Identify which cell holds the provided text, then report its [X, Y] central coordinate. 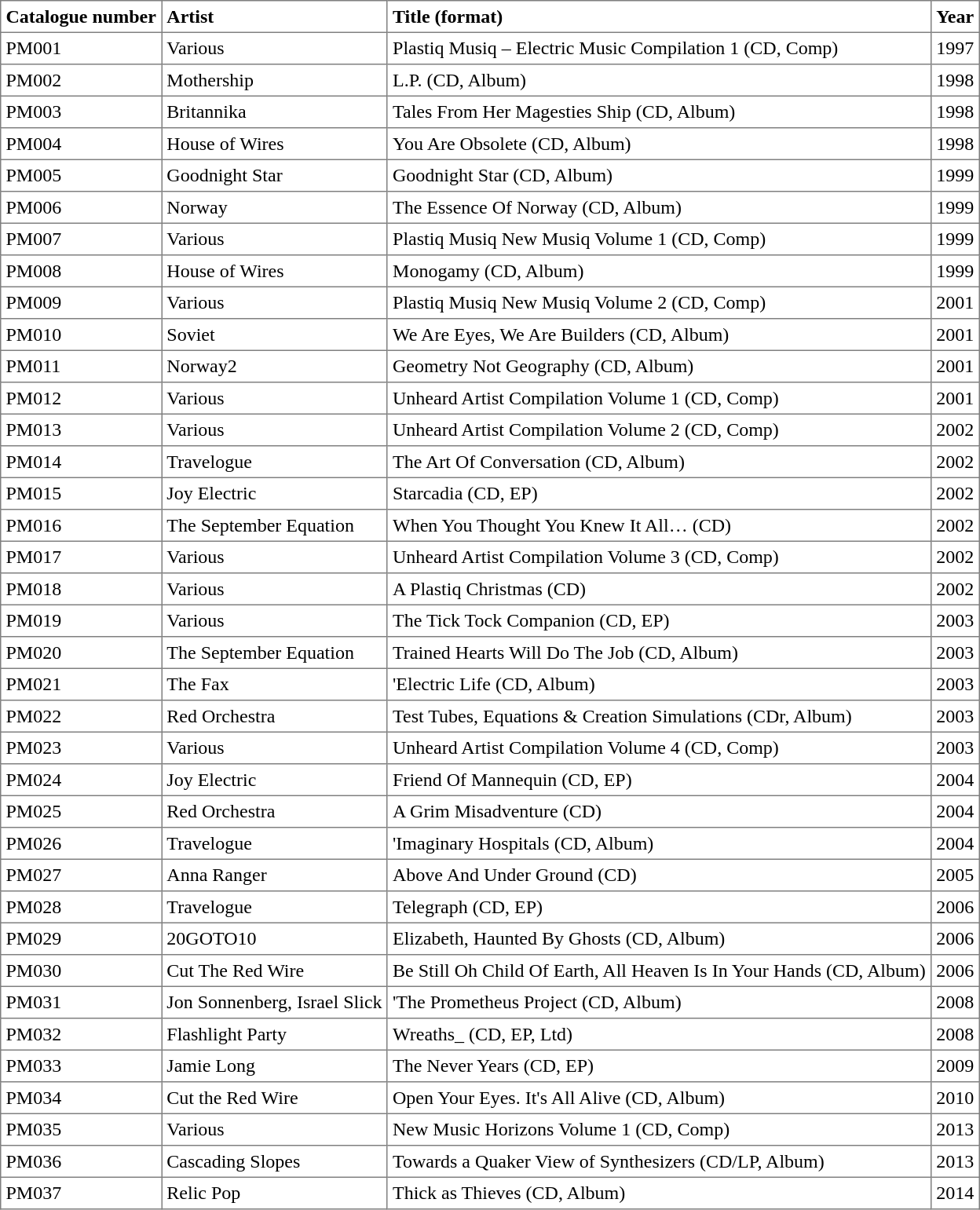
PM008 [82, 271]
PM029 [82, 938]
Britannika [275, 111]
PM003 [82, 111]
Thick as Thieves (CD, Album) [659, 1193]
Flashlight Party [275, 1034]
Unheard Artist Compilation Volume 2 (CD, Comp) [659, 430]
You Are Obsolete (CD, Album) [659, 144]
Soviet [275, 334]
Starcadia (CD, EP) [659, 493]
PM032 [82, 1034]
'Electric Life (CD, Album) [659, 684]
We Are Eyes, We Are Builders (CD, Album) [659, 334]
PM033 [82, 1066]
Norway [275, 207]
PM027 [82, 875]
PM013 [82, 430]
Year [955, 16]
2005 [955, 875]
PM020 [82, 653]
PM009 [82, 302]
PM018 [82, 589]
Plastiq Musiq New Musiq Volume 1 (CD, Comp) [659, 239]
PM007 [82, 239]
PM001 [82, 48]
Be Still Oh Child Of Earth, All Heaven Is In Your Hands (CD, Album) [659, 971]
PM025 [82, 811]
PM010 [82, 334]
PM024 [82, 780]
Jamie Long [275, 1066]
Norway2 [275, 366]
'The Prometheus Project (CD, Album) [659, 1002]
The Never Years (CD, EP) [659, 1066]
PM011 [82, 366]
Test Tubes, Equations & Creation Simulations (CDr, Album) [659, 716]
PM014 [82, 462]
PM022 [82, 716]
Above And Under Ground (CD) [659, 875]
A Grim Misadventure (CD) [659, 811]
PM002 [82, 80]
'Imaginary Hospitals (CD, Album) [659, 843]
Towards a Quaker View of Synthesizers (CD/LP, Album) [659, 1161]
Tales From Her Magesties Ship (CD, Album) [659, 111]
Artist [275, 16]
Title (format) [659, 16]
2010 [955, 1098]
Trained Hearts Will Do The Job (CD, Album) [659, 653]
PM030 [82, 971]
PM021 [82, 684]
Plastiq Musiq – Electric Music Compilation 1 (CD, Comp) [659, 48]
Cut the Red Wire [275, 1098]
Plastiq Musiq New Musiq Volume 2 (CD, Comp) [659, 302]
Unheard Artist Compilation Volume 4 (CD, Comp) [659, 748]
PM017 [82, 557]
1997 [955, 48]
Unheard Artist Compilation Volume 1 (CD, Comp) [659, 398]
Unheard Artist Compilation Volume 3 (CD, Comp) [659, 557]
20GOTO10 [275, 938]
PM023 [82, 748]
PM012 [82, 398]
Wreaths_ (CD, EP, Ltd) [659, 1034]
Elizabeth, Haunted By Ghosts (CD, Album) [659, 938]
Monogamy (CD, Album) [659, 271]
PM031 [82, 1002]
Jon Sonnenberg, Israel Slick [275, 1002]
Telegraph (CD, EP) [659, 907]
PM016 [82, 525]
2009 [955, 1066]
Mothership [275, 80]
PM028 [82, 907]
PM037 [82, 1193]
The Essence Of Norway (CD, Album) [659, 207]
Open Your Eyes. It's All Alive (CD, Album) [659, 1098]
A Plastiq Christmas (CD) [659, 589]
Goodnight Star (CD, Album) [659, 175]
PM015 [82, 493]
The Tick Tock Companion (CD, EP) [659, 620]
Catalogue number [82, 16]
Geometry Not Geography (CD, Album) [659, 366]
PM019 [82, 620]
Goodnight Star [275, 175]
PM005 [82, 175]
Relic Pop [275, 1193]
When You Thought You Knew It All… (CD) [659, 525]
Friend Of Mannequin (CD, EP) [659, 780]
New Music Horizons Volume 1 (CD, Comp) [659, 1129]
PM006 [82, 207]
PM034 [82, 1098]
PM004 [82, 144]
2014 [955, 1193]
The Art Of Conversation (CD, Album) [659, 462]
L.P. (CD, Album) [659, 80]
PM036 [82, 1161]
The Fax [275, 684]
PM035 [82, 1129]
Anna Ranger [275, 875]
Cut The Red Wire [275, 971]
Cascading Slopes [275, 1161]
PM026 [82, 843]
